Capture the cell that displays the provided text and extract its (X, Y) central coordinate. 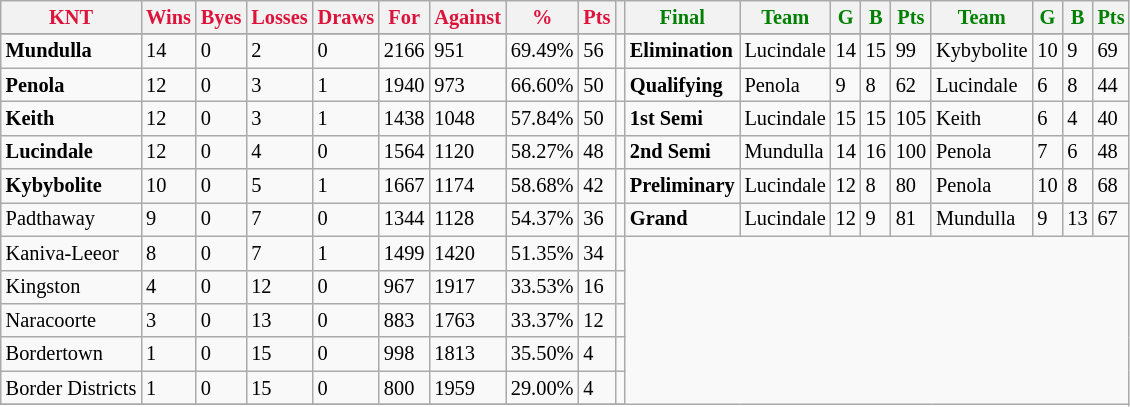
Kingston (71, 287)
Wins (168, 17)
51.35% (542, 253)
KNT (71, 17)
33.37% (542, 320)
42 (596, 186)
1128 (468, 219)
66.60% (542, 85)
1564 (404, 152)
1174 (468, 186)
35.50% (542, 354)
69.49% (542, 51)
Padthaway (71, 219)
105 (911, 118)
951 (468, 51)
Naracoorte (71, 320)
Border Districts (71, 388)
33.53% (542, 287)
40 (1112, 118)
1959 (468, 388)
For (404, 17)
1st Semi (682, 118)
967 (404, 287)
99 (911, 51)
80 (911, 186)
58.27% (542, 152)
Losses (279, 17)
2nd Semi (682, 152)
54.37% (542, 219)
883 (404, 320)
Grand (682, 219)
1344 (404, 219)
973 (468, 85)
1763 (468, 320)
Elimination (682, 51)
1120 (468, 152)
5 (279, 186)
1813 (468, 354)
2 (279, 51)
1940 (404, 85)
Draws (346, 17)
67 (1112, 219)
58.68% (542, 186)
44 (1112, 85)
1917 (468, 287)
100 (911, 152)
Against (468, 17)
Final (682, 17)
2166 (404, 51)
1667 (404, 186)
29.00% (542, 388)
% (542, 17)
34 (596, 253)
81 (911, 219)
Byes (221, 17)
68 (1112, 186)
Qualifying (682, 85)
36 (596, 219)
1499 (404, 253)
Bordertown (71, 354)
1048 (468, 118)
56 (596, 51)
1438 (404, 118)
Kaniva-Leeor (71, 253)
62 (911, 85)
998 (404, 354)
800 (404, 388)
Preliminary (682, 186)
1420 (468, 253)
69 (1112, 51)
57.84% (542, 118)
